Detect which cell encompasses the target text, then output its [x, y] center coordinate. 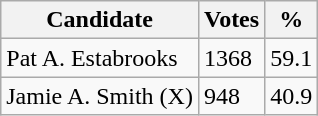
59.1 [292, 58]
Candidate [100, 20]
Votes [231, 20]
40.9 [292, 96]
Pat A. Estabrooks [100, 58]
Jamie A. Smith (X) [100, 96]
% [292, 20]
1368 [231, 58]
948 [231, 96]
